Pinpoint the cell where the given text exists, returning its [x, y] midpoint coordinate. 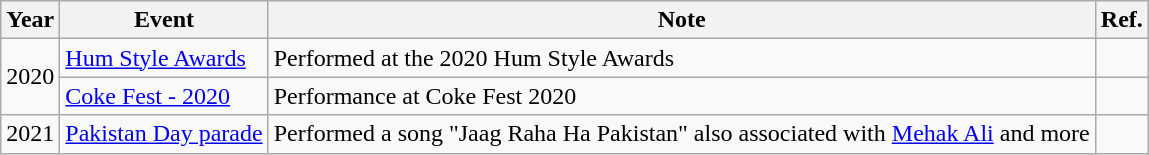
Note [682, 20]
Ref. [1122, 20]
Coke Fest - 2020 [164, 96]
Pakistan Day parade [164, 134]
Performance at Coke Fest 2020 [682, 96]
Event [164, 20]
2020 [30, 77]
Performed a song "Jaag Raha Ha Pakistan" also associated with Mehak Ali and more [682, 134]
Year [30, 20]
2021 [30, 134]
Performed at the 2020 Hum Style Awards [682, 58]
Hum Style Awards [164, 58]
